Provide the [x, y] coordinate of the cell's center where the given text is located.  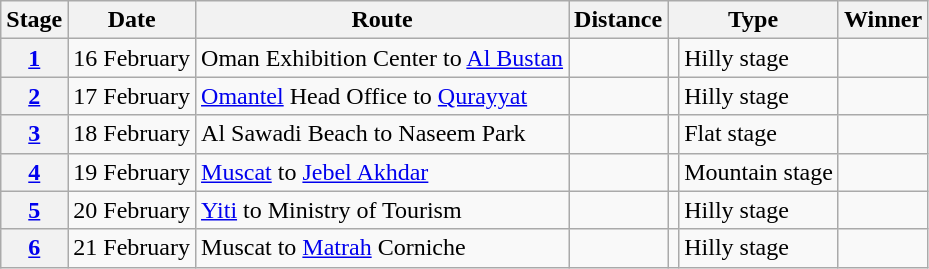
Winner [882, 20]
16 February [132, 58]
Oman Exhibition Center to Al Bustan [382, 58]
Date [132, 20]
Yiti to Ministry of Tourism [382, 210]
Flat stage [759, 134]
Omantel Head Office to Qurayyat [382, 96]
1 [34, 58]
17 February [132, 96]
20 February [132, 210]
Stage [34, 20]
Type [754, 20]
18 February [132, 134]
2 [34, 96]
6 [34, 248]
Muscat to Matrah Corniche [382, 248]
Route [382, 20]
19 February [132, 172]
Mountain stage [759, 172]
Distance [618, 20]
21 February [132, 248]
Muscat to Jebel Akhdar [382, 172]
3 [34, 134]
5 [34, 210]
4 [34, 172]
Al Sawadi Beach to Naseem Park [382, 134]
